Pinpoint the cell where the given text exists, returning its [X, Y] midpoint coordinate. 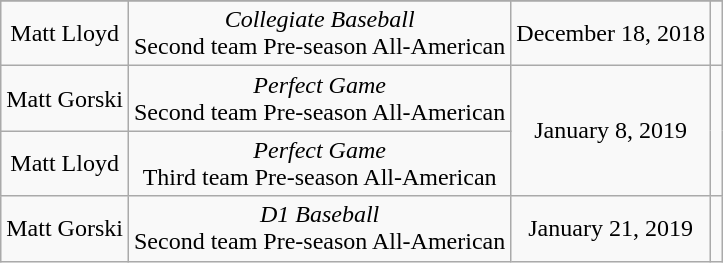
December 18, 2018 [611, 34]
Perfect GameSecond team Pre-season All-American [319, 98]
Collegiate BaseballSecond team Pre-season All-American [319, 34]
Perfect GameThird team Pre-season All-American [319, 164]
January 21, 2019 [611, 228]
January 8, 2019 [611, 131]
D1 BaseballSecond team Pre-season All-American [319, 228]
